From the cell containing the given text, extract its center point as (x, y) coordinate. 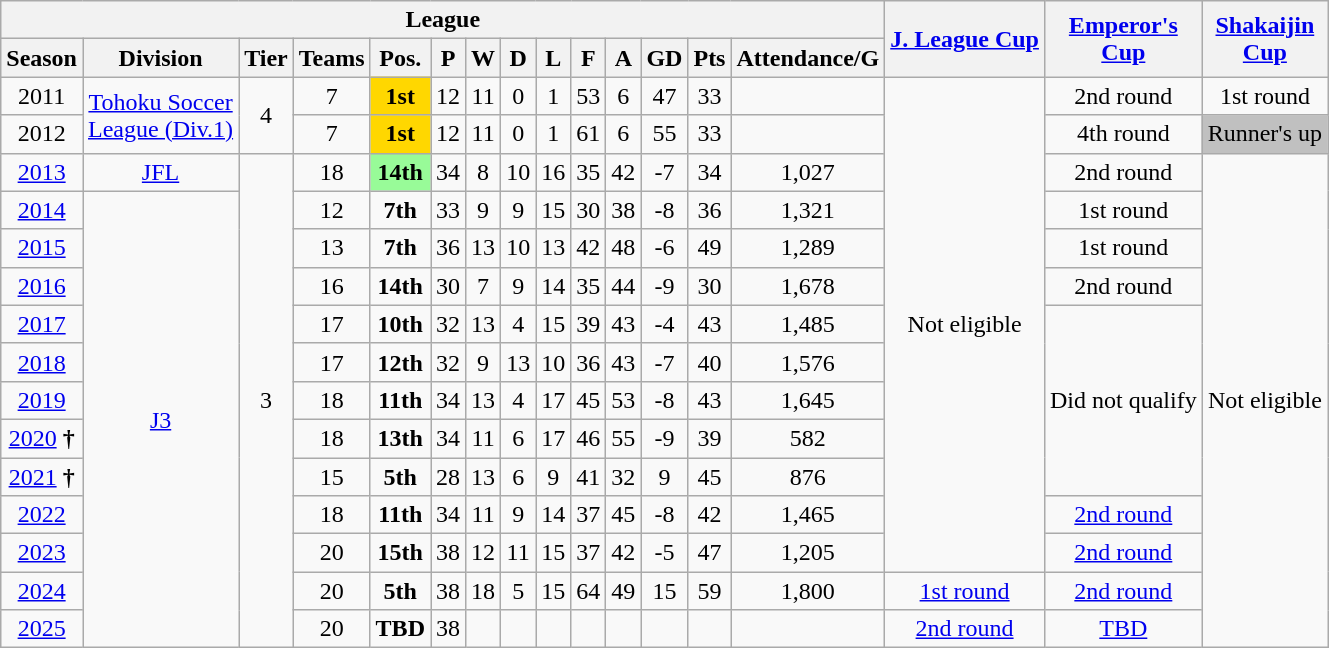
-5 (664, 553)
Emperor'sCup (1123, 39)
2025 (42, 629)
1,027 (808, 172)
8 (484, 172)
2016 (42, 286)
5 (518, 591)
1,289 (808, 248)
1,678 (808, 286)
A (624, 58)
Season (42, 58)
-4 (664, 324)
GD (664, 58)
3 (266, 400)
12th (400, 362)
2022 (42, 515)
2018 (42, 362)
2017 (42, 324)
4th round (1123, 134)
582 (808, 438)
2011 (42, 96)
J. League Cup (965, 39)
ShakaijinCup (1264, 39)
28 (448, 477)
876 (808, 477)
2023 (42, 553)
59 (710, 591)
W (484, 58)
Runner's up (1264, 134)
Tohoku SoccerLeague (Div.1) (160, 115)
2014 (42, 210)
P (448, 58)
Pos. (400, 58)
10th (400, 324)
64 (588, 591)
44 (624, 286)
61 (588, 134)
1,576 (808, 362)
1,645 (808, 400)
League (443, 20)
2020 † (42, 438)
2024 (42, 591)
J3 (160, 420)
JFL (160, 172)
L (554, 58)
D (518, 58)
46 (588, 438)
2015 (42, 248)
1,205 (808, 553)
41 (588, 477)
2012 (42, 134)
Teams (332, 58)
1,800 (808, 591)
40 (710, 362)
2019 (42, 400)
Tier (266, 58)
Attendance/G (808, 58)
Did not qualify (1123, 400)
1,321 (808, 210)
15th (400, 553)
1,465 (808, 515)
13th (400, 438)
Pts (710, 58)
2021 † (42, 477)
Division (160, 58)
48 (624, 248)
2013 (42, 172)
-6 (664, 248)
1,485 (808, 324)
F (588, 58)
